Scan for the cell matching the given text and deliver its [x, y] coordinate at center. 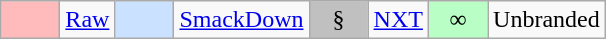
§ [338, 20]
SmackDown [242, 20]
∞ [458, 20]
NXT [398, 20]
Unbranded [547, 20]
Raw [88, 20]
